Output the [X, Y] coordinate of the center of the cell containing the given text.  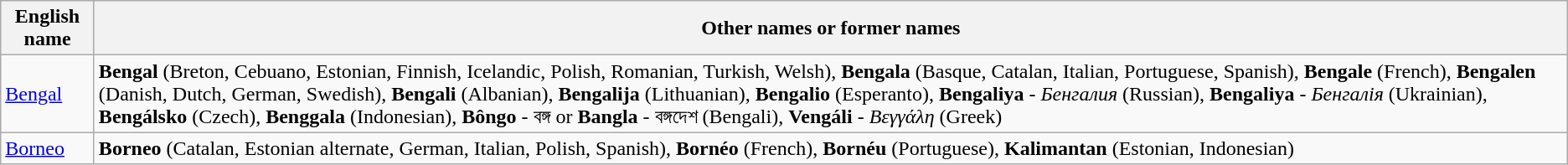
Other names or former names [831, 28]
Borneo (Catalan, Estonian alternate, German, Italian, Polish, Spanish), Bornéo (French), Bornéu (Portuguese), Kalimantan (Estonian, Indonesian) [831, 148]
Borneo [48, 148]
English name [48, 28]
Bengal [48, 94]
